From the cell containing the given text, extract its center point as (X, Y) coordinate. 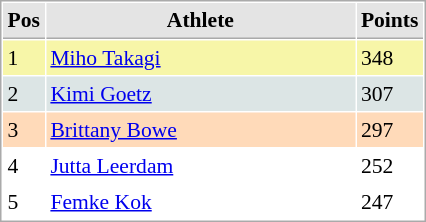
Points (390, 21)
Pos (24, 21)
Athlete (200, 21)
5 (24, 201)
1 (24, 57)
348 (390, 57)
252 (390, 165)
4 (24, 165)
Miho Takagi (200, 57)
2 (24, 93)
247 (390, 201)
Jutta Leerdam (200, 165)
307 (390, 93)
Kimi Goetz (200, 93)
Femke Kok (200, 201)
297 (390, 129)
Brittany Bowe (200, 129)
3 (24, 129)
